Return (x, y) of the center of cell containing provided text 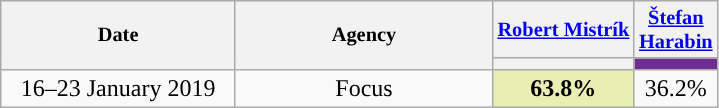
Focus (364, 88)
63.8% (564, 88)
Agency (364, 36)
16–23 January 2019 (118, 88)
Date (118, 36)
Robert Mistrík (564, 30)
36.2% (676, 88)
Štefan Harabin (676, 30)
